Scan for the cell matching the given text and deliver its (x, y) coordinate at center. 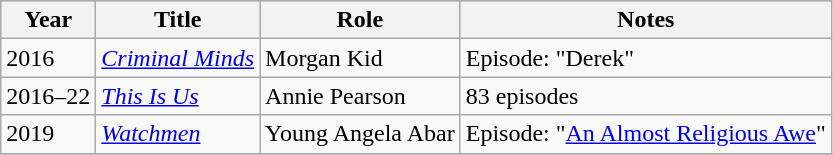
Young Angela Abar (360, 134)
2019 (48, 134)
Role (360, 20)
Notes (646, 20)
Title (178, 20)
Morgan Kid (360, 58)
2016 (48, 58)
Year (48, 20)
This Is Us (178, 96)
Episode: "An Almost Religious Awe" (646, 134)
Watchmen (178, 134)
Criminal Minds (178, 58)
2016–22 (48, 96)
Episode: "Derek" (646, 58)
83 episodes (646, 96)
Annie Pearson (360, 96)
